Extract the [x, y] coordinate from the center of the cell holding the provided text.  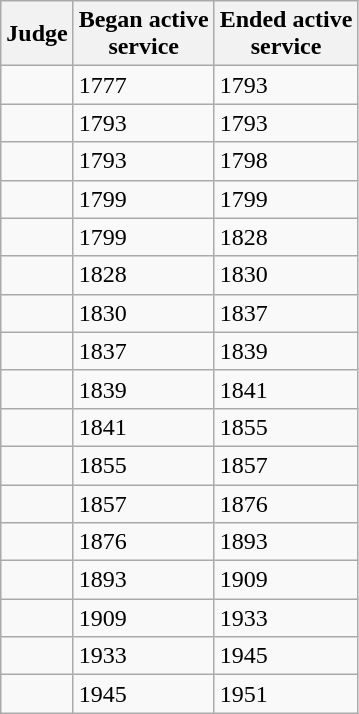
1798 [286, 161]
Began activeservice [144, 34]
1777 [144, 85]
1951 [286, 694]
Judge [37, 34]
Ended activeservice [286, 34]
